Locate the cell with the specified text and output its [x, y] center coordinate. 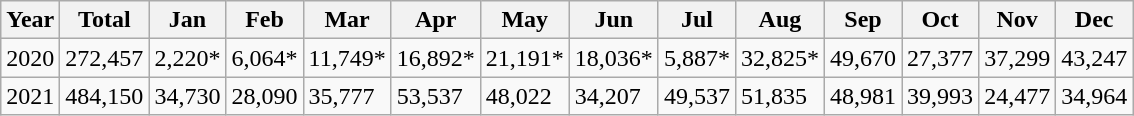
16,892* [436, 58]
21,191* [524, 58]
48,022 [524, 96]
34,207 [614, 96]
Dec [1094, 20]
Jun [614, 20]
Sep [862, 20]
2021 [30, 96]
484,150 [104, 96]
18,036* [614, 58]
53,537 [436, 96]
Mar [347, 20]
Year [30, 20]
49,670 [862, 58]
6,064* [264, 58]
Nov [1018, 20]
34,964 [1094, 96]
2020 [30, 58]
32,825* [780, 58]
34,730 [188, 96]
43,247 [1094, 58]
28,090 [264, 96]
27,377 [940, 58]
48,981 [862, 96]
39,993 [940, 96]
37,299 [1018, 58]
Aug [780, 20]
24,477 [1018, 96]
272,457 [104, 58]
Total [104, 20]
Apr [436, 20]
Jan [188, 20]
51,835 [780, 96]
5,887* [696, 58]
35,777 [347, 96]
Feb [264, 20]
Oct [940, 20]
11,749* [347, 58]
Jul [696, 20]
2,220* [188, 58]
49,537 [696, 96]
May [524, 20]
